Determine the (x, y) coordinate at the center of the cell enclosing the given text.  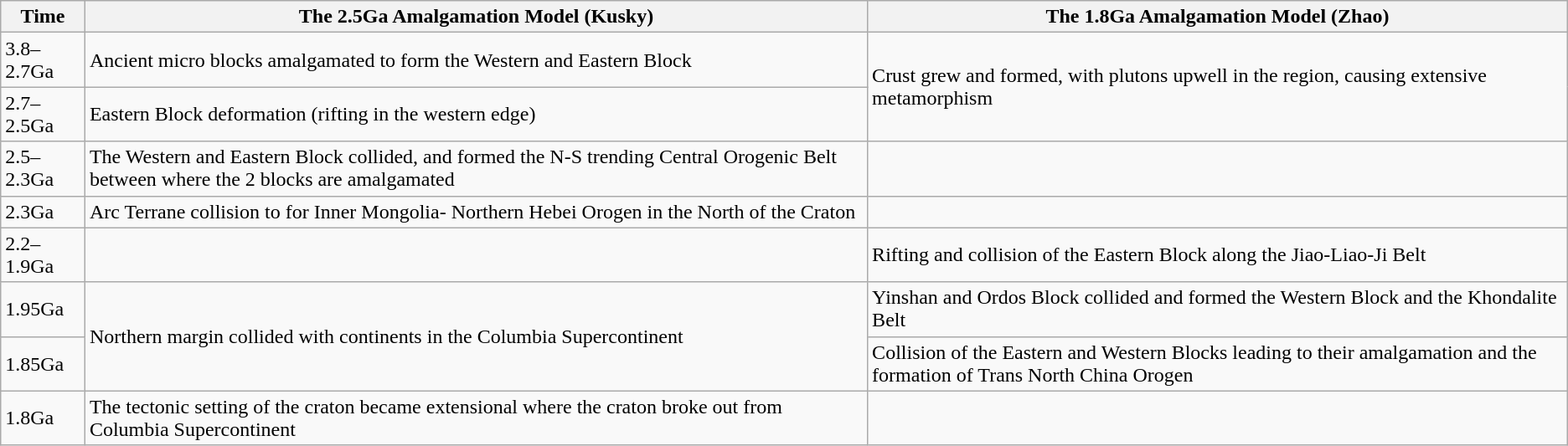
2.2–1.9Ga (44, 254)
Yinshan and Ordos Block collided and formed the Western Block and the Khondalite Belt (1218, 310)
Crust grew and formed, with plutons upwell in the region, causing extensive metamorphism (1218, 87)
2.7–2.5Ga (44, 114)
2.5–2.3Ga (44, 169)
The 2.5Ga Amalgamation Model (Kusky) (476, 17)
Ancient micro blocks amalgamated to form the Western and Eastern Block (476, 60)
Time (44, 17)
The tectonic setting of the craton became extensional where the craton broke out from Columbia Supercontinent (476, 418)
The Western and Eastern Block collided, and formed the N-S trending Central Orogenic Belt between where the 2 blocks are amalgamated (476, 169)
1.95Ga (44, 310)
3.8–2.7Ga (44, 60)
1.85Ga (44, 363)
2.3Ga (44, 212)
Rifting and collision of the Eastern Block along the Jiao-Liao-Ji Belt (1218, 254)
Collision of the Eastern and Western Blocks leading to their amalgamation and the formation of Trans North China Orogen (1218, 363)
Arc Terrane collision to for Inner Mongolia- Northern Hebei Orogen in the North of the Craton (476, 212)
The 1.8Ga Amalgamation Model (Zhao) (1218, 17)
Eastern Block deformation (rifting in the western edge) (476, 114)
1.8Ga (44, 418)
Northern margin collided with continents in the Columbia Supercontinent (476, 336)
